Scan for the cell matching the given text and deliver its (x, y) coordinate at center. 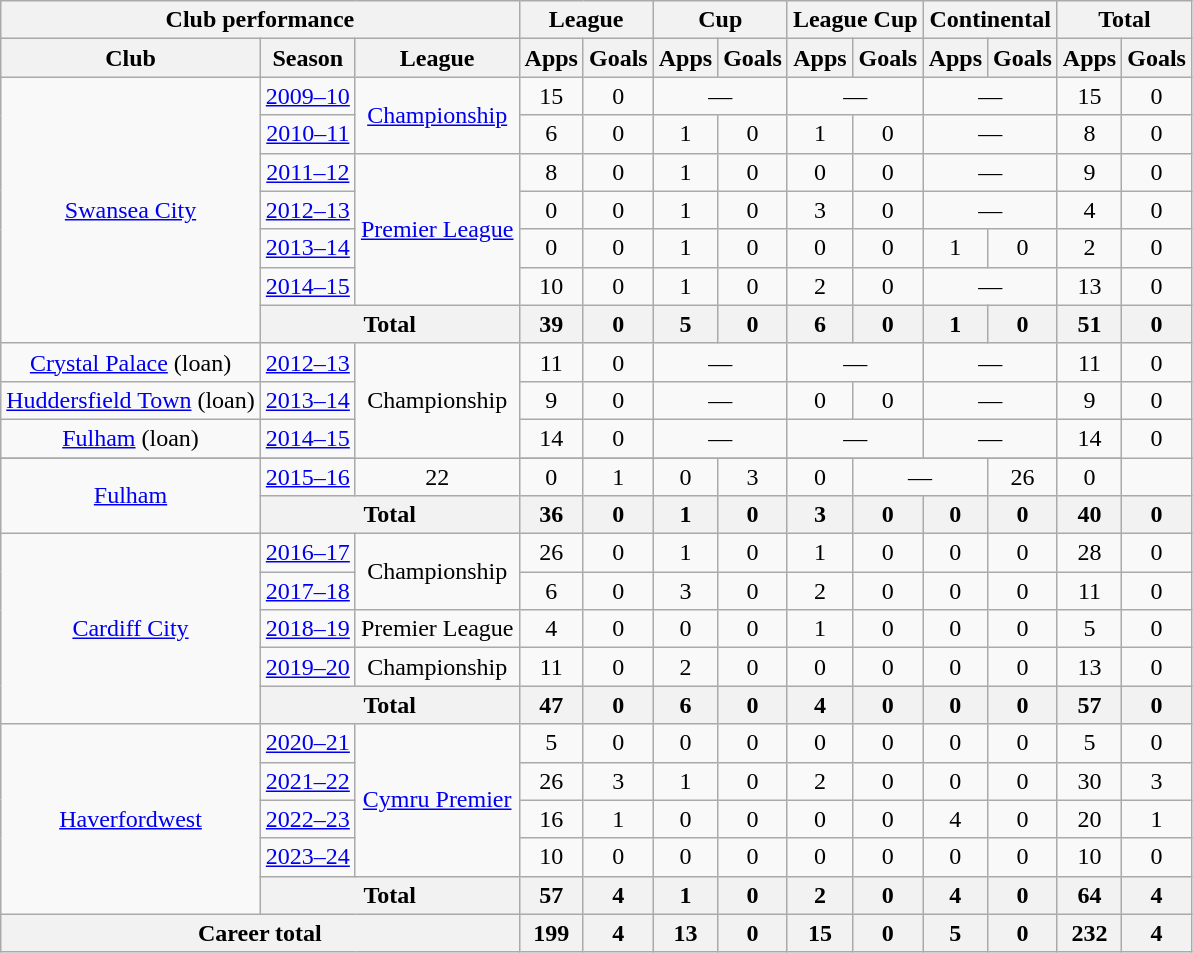
47 (551, 705)
Continental (990, 20)
2009–10 (308, 96)
Cup (720, 20)
20 (1089, 819)
Career total (260, 933)
Haverfordwest (131, 819)
Season (308, 58)
2010–11 (308, 134)
2017–18 (308, 591)
199 (551, 933)
2018–19 (308, 629)
2016–17 (308, 553)
2020–21 (308, 743)
2021–22 (308, 781)
22 (437, 477)
Cymru Premier (437, 800)
39 (551, 324)
Swansea City (131, 210)
2019–20 (308, 667)
30 (1089, 781)
2023–24 (308, 857)
64 (1089, 895)
Cardiff City (131, 629)
40 (1089, 515)
16 (551, 819)
28 (1089, 553)
2015–16 (308, 477)
Fulham (loan) (131, 438)
51 (1089, 324)
Club performance (260, 20)
Huddersfield Town (loan) (131, 400)
232 (1089, 933)
Fulham (131, 496)
Crystal Palace (loan) (131, 362)
36 (551, 515)
2011–12 (308, 172)
Club (131, 58)
2022–23 (308, 819)
League Cup (855, 20)
